Scan for the cell matching the given text and deliver its [x, y] coordinate at center. 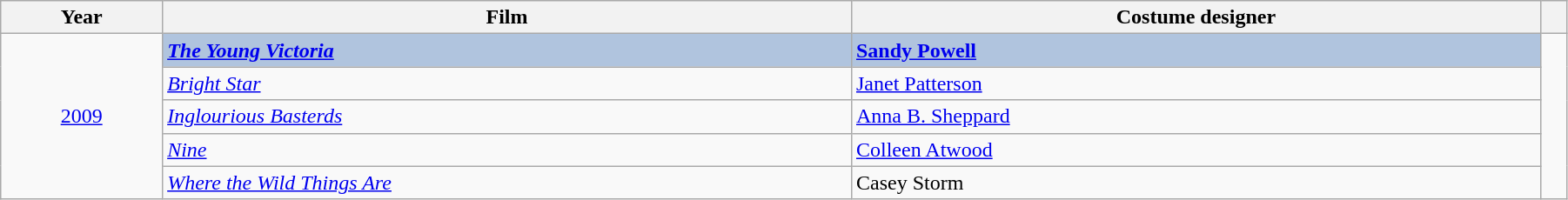
Where the Wild Things Are [507, 183]
Film [507, 17]
The Young Victoria [507, 50]
Nine [507, 150]
2009 [82, 117]
Costume designer [1196, 17]
Colleen Atwood [1196, 150]
Bright Star [507, 83]
Anna B. Sheppard [1196, 117]
Casey Storm [1196, 183]
Year [82, 17]
Inglourious Basterds [507, 117]
Sandy Powell [1196, 50]
Janet Patterson [1196, 83]
